For the text-containing cell, return its midpoint in [X, Y] coordinate format. 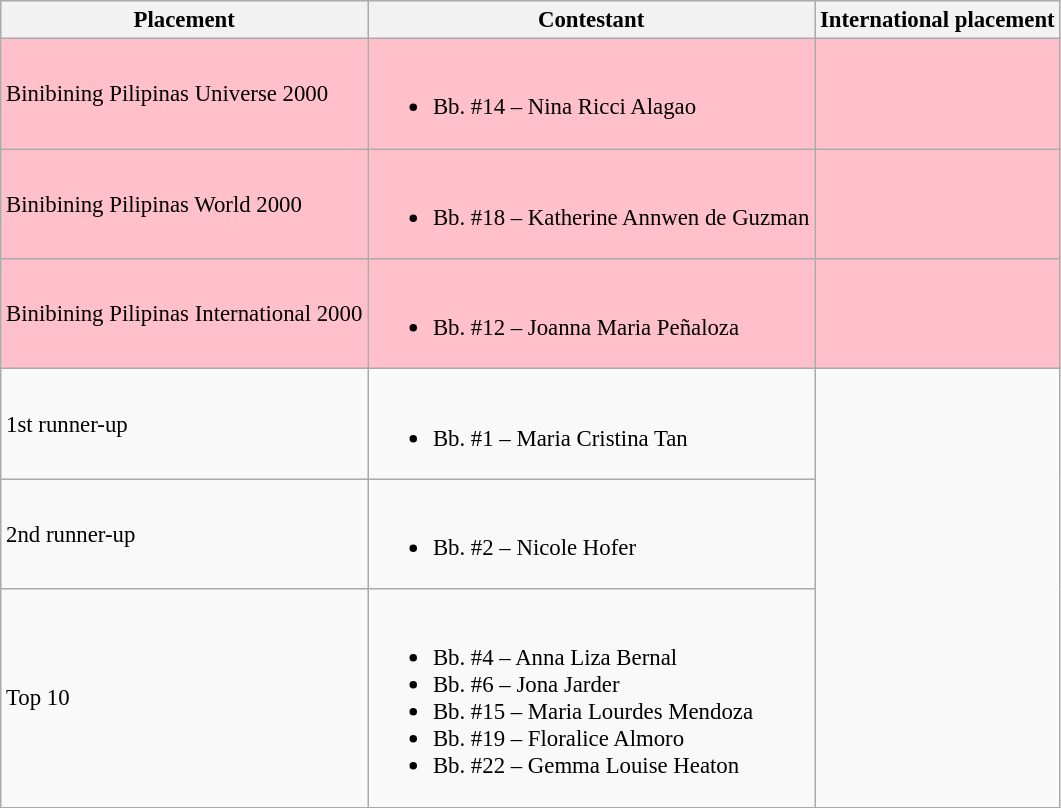
Bb. #12 – Joanna Maria Peñaloza [592, 314]
International placement [938, 20]
1st runner-up [184, 424]
Binibining Pilipinas Universe 2000 [184, 94]
Binibining Pilipinas International 2000 [184, 314]
Bb. #1 – Maria Cristina Tan [592, 424]
Top 10 [184, 698]
2nd runner-up [184, 534]
Placement [184, 20]
Contestant [592, 20]
Bb. #14 – Nina Ricci Alagao [592, 94]
Binibining Pilipinas World 2000 [184, 204]
Bb. #4 – Anna Liza BernalBb. #6 – Jona JarderBb. #15 – Maria Lourdes MendozaBb. #19 – Floralice AlmoroBb. #22 – Gemma Louise Heaton [592, 698]
Bb. #2 – Nicole Hofer [592, 534]
Bb. #18 – Katherine Annwen de Guzman [592, 204]
